Find where the given text appears and provide that cell's center as [x, y] coordinate. 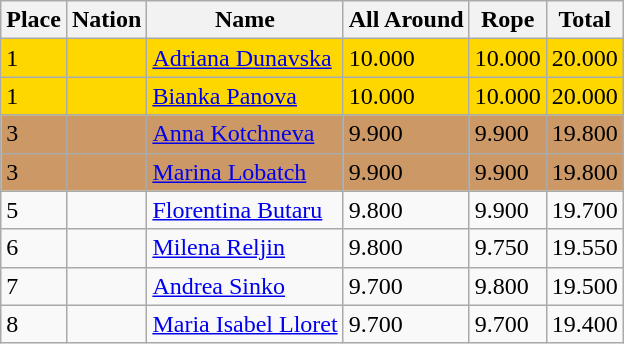
Nation [106, 20]
9.750 [508, 248]
Rope [508, 20]
8 [34, 324]
Place [34, 20]
19.400 [584, 324]
Adriana Dunavska [245, 58]
Total [584, 20]
7 [34, 286]
All Around [406, 20]
Bianka Panova [245, 96]
Marina Lobatch [245, 172]
Andrea Sinko [245, 286]
Milena Reljin [245, 248]
5 [34, 210]
Name [245, 20]
19.500 [584, 286]
Maria Isabel Lloret [245, 324]
6 [34, 248]
19.550 [584, 248]
Florentina Butaru [245, 210]
Anna Kotchneva [245, 134]
19.700 [584, 210]
